Find where the given text appears and provide that cell's center as [X, Y] coordinate. 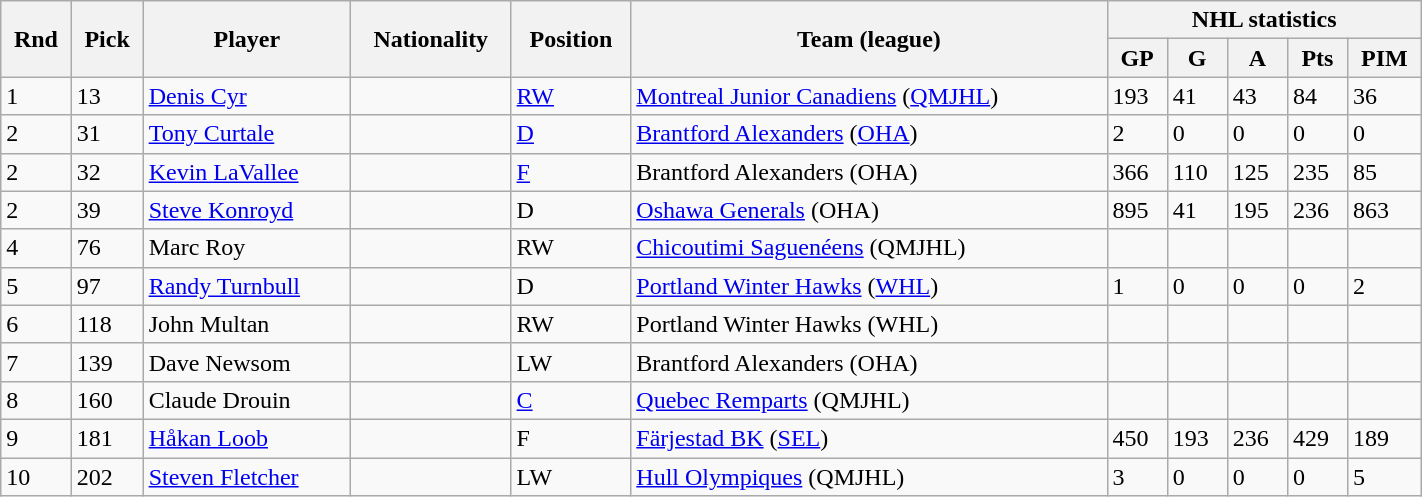
Dave Newsom [246, 362]
Pick [107, 39]
4 [36, 248]
GP [1137, 58]
3 [1137, 477]
Steven Fletcher [246, 477]
31 [107, 134]
160 [107, 400]
Hull Olympiques (QMJHL) [869, 477]
Randy Turnbull [246, 286]
32 [107, 172]
110 [1197, 172]
202 [107, 477]
895 [1137, 210]
7 [36, 362]
39 [107, 210]
9 [36, 438]
76 [107, 248]
Oshawa Generals (OHA) [869, 210]
6 [36, 324]
Player [246, 39]
Håkan Loob [246, 438]
181 [107, 438]
Team (league) [869, 39]
Rnd [36, 39]
366 [1137, 172]
Quebec Remparts (QMJHL) [869, 400]
13 [107, 96]
Nationality [432, 39]
97 [107, 286]
Steve Konroyd [246, 210]
36 [1384, 96]
863 [1384, 210]
NHL statistics [1264, 20]
Chicoutimi Saguenéens (QMJHL) [869, 248]
125 [1257, 172]
85 [1384, 172]
Pts [1317, 58]
Position [571, 39]
195 [1257, 210]
139 [107, 362]
Kevin LaVallee [246, 172]
235 [1317, 172]
C [571, 400]
Montreal Junior Canadiens (QMJHL) [869, 96]
Marc Roy [246, 248]
Claude Drouin [246, 400]
118 [107, 324]
429 [1317, 438]
Färjestad BK (SEL) [869, 438]
8 [36, 400]
43 [1257, 96]
189 [1384, 438]
G [1197, 58]
10 [36, 477]
A [1257, 58]
84 [1317, 96]
Tony Curtale [246, 134]
John Multan [246, 324]
450 [1137, 438]
Denis Cyr [246, 96]
PIM [1384, 58]
